Return the [X, Y] coordinate for the center point of the cell that contains the specified text.  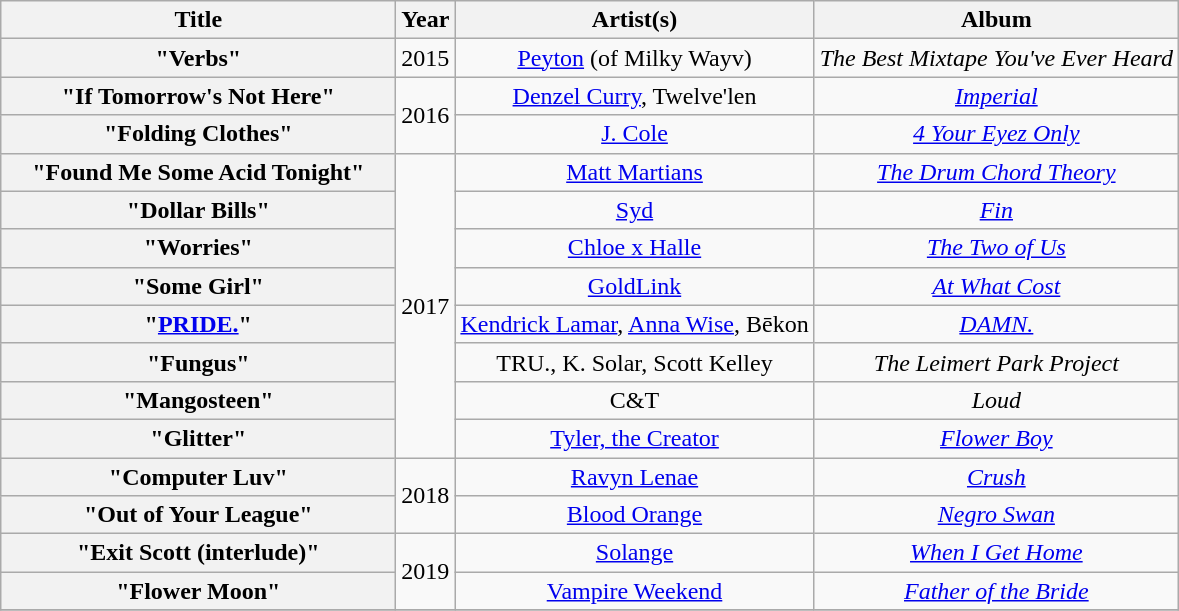
2015 [426, 58]
Vampire Weekend [634, 591]
The Drum Chord Theory [996, 172]
Solange [634, 553]
"Worries" [198, 248]
Artist(s) [634, 20]
DAMN. [996, 324]
"Folding Clothes" [198, 134]
The Best Mixtape You've Ever Heard [996, 58]
"Flower Moon" [198, 591]
"Exit Scott (interlude)" [198, 553]
"Computer Luv" [198, 477]
The Leimert Park Project [996, 362]
Year [426, 20]
Chloe x Halle [634, 248]
When I Get Home [996, 553]
2016 [426, 115]
Denzel Curry, Twelve'len [634, 96]
Title [198, 20]
GoldLink [634, 286]
Blood Orange [634, 515]
2017 [426, 305]
C&T [634, 400]
Crush [996, 477]
"Dollar Bills" [198, 210]
Negro Swan [996, 515]
"Glitter" [198, 438]
4 Your Eyez Only [996, 134]
Album [996, 20]
Kendrick Lamar, Anna Wise, Bēkon [634, 324]
Loud [996, 400]
"Out of Your League" [198, 515]
"Mangosteen" [198, 400]
Peyton (of Milky Wayv) [634, 58]
2019 [426, 572]
TRU., K. Solar, Scott Kelley [634, 362]
Tyler, the Creator [634, 438]
J. Cole [634, 134]
Imperial [996, 96]
"PRIDE." [198, 324]
Flower Boy [996, 438]
The Two of Us [996, 248]
"Some Girl" [198, 286]
Syd [634, 210]
Father of the Bride [996, 591]
Matt Martians [634, 172]
"Fungus" [198, 362]
"If Tomorrow's Not Here" [198, 96]
"Found Me Some Acid Tonight" [198, 172]
"Verbs" [198, 58]
2018 [426, 496]
At What Cost [996, 286]
Ravyn Lenae [634, 477]
Fin [996, 210]
